From the cell containing the given text, extract its center point as (X, Y) coordinate. 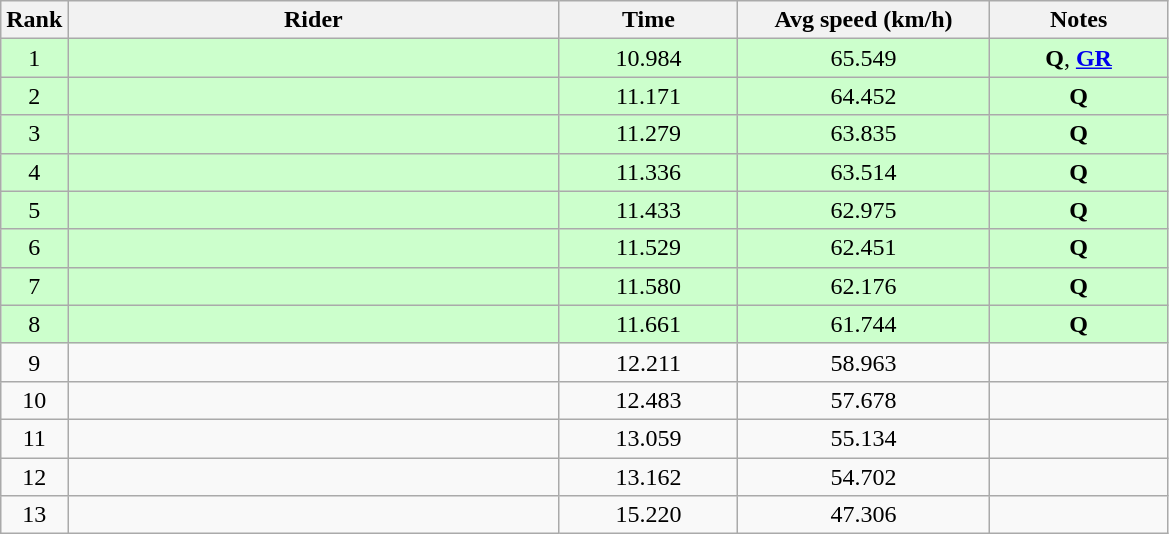
11.661 (648, 324)
6 (34, 248)
62.176 (864, 286)
3 (34, 134)
8 (34, 324)
Avg speed (km/h) (864, 20)
Rider (314, 20)
12.483 (648, 400)
65.549 (864, 58)
54.702 (864, 477)
55.134 (864, 438)
9 (34, 362)
1 (34, 58)
15.220 (648, 515)
63.514 (864, 172)
13 (34, 515)
58.963 (864, 362)
Q, GR (1078, 58)
Time (648, 20)
64.452 (864, 96)
10.984 (648, 58)
Rank (34, 20)
7 (34, 286)
11.279 (648, 134)
4 (34, 172)
2 (34, 96)
Notes (1078, 20)
11.336 (648, 172)
11.529 (648, 248)
11.580 (648, 286)
13.162 (648, 477)
61.744 (864, 324)
11.171 (648, 96)
62.975 (864, 210)
5 (34, 210)
11.433 (648, 210)
62.451 (864, 248)
57.678 (864, 400)
13.059 (648, 438)
11 (34, 438)
63.835 (864, 134)
10 (34, 400)
12 (34, 477)
47.306 (864, 515)
12.211 (648, 362)
